Identify which cell holds the provided text, then report its (x, y) central coordinate. 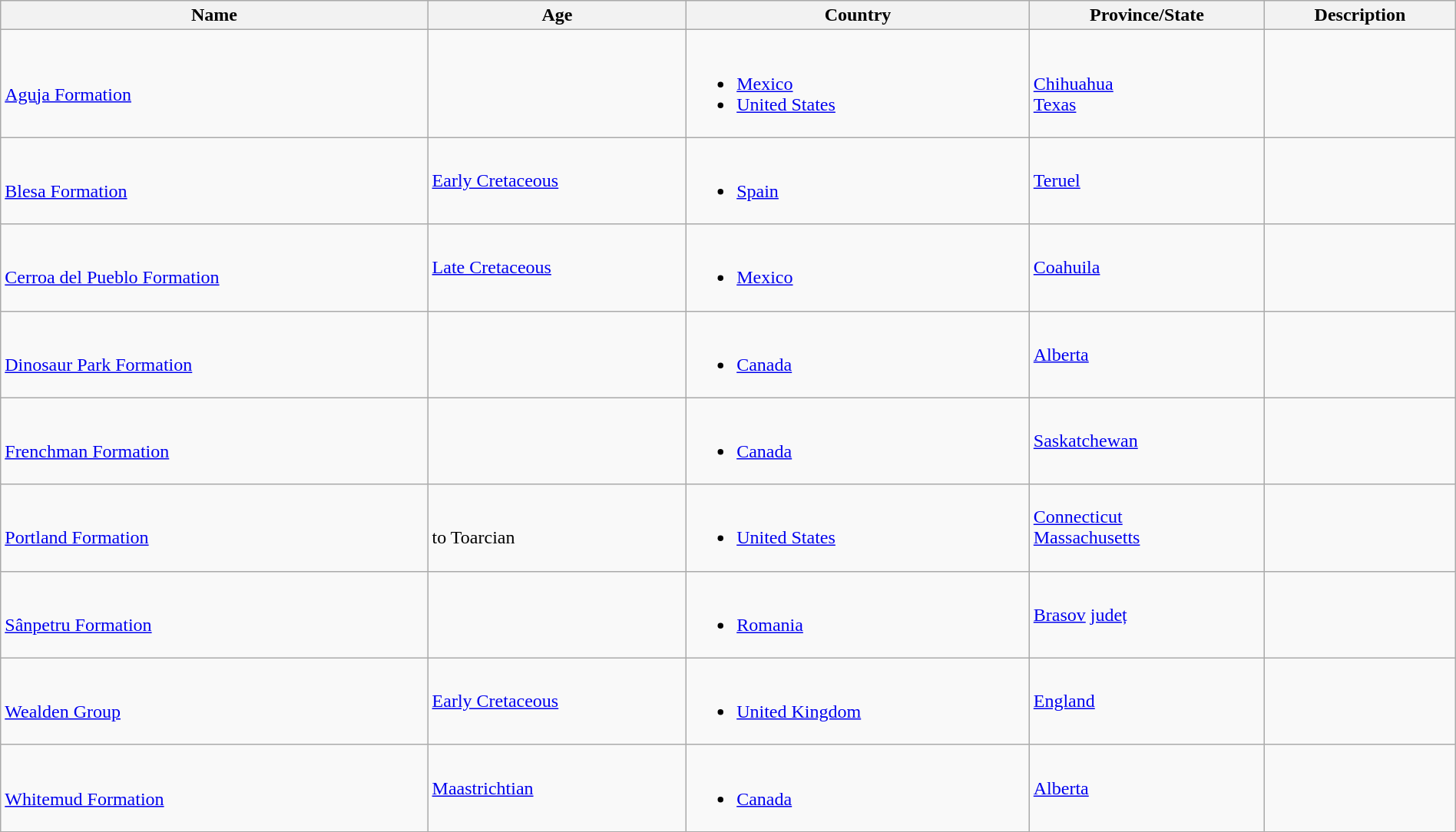
United Kingdom (859, 702)
to Toarcian (558, 528)
Chihuahua Texas (1147, 84)
Saskatchewan (1147, 441)
Whitemud Formation (214, 787)
Province/State (1147, 15)
Maastrichtian (558, 787)
Connecticut Massachusetts (1147, 528)
Dinosaur Park Formation (214, 355)
Country (859, 15)
Teruel (1147, 181)
Blesa Formation (214, 181)
Spain (859, 181)
England (1147, 702)
Cerroa del Pueblo Formation (214, 267)
Brasov județ (1147, 614)
Portland Formation (214, 528)
Frenchman Formation (214, 441)
Late Cretaceous (558, 267)
MexicoUnited States (859, 84)
United States (859, 528)
Aguja Formation (214, 84)
Coahuila (1147, 267)
Romania (859, 614)
Wealden Group (214, 702)
Mexico (859, 267)
Name (214, 15)
Sânpetru Formation (214, 614)
Description (1361, 15)
Age (558, 15)
